Locate the cell with the specified text and output its [x, y] center coordinate. 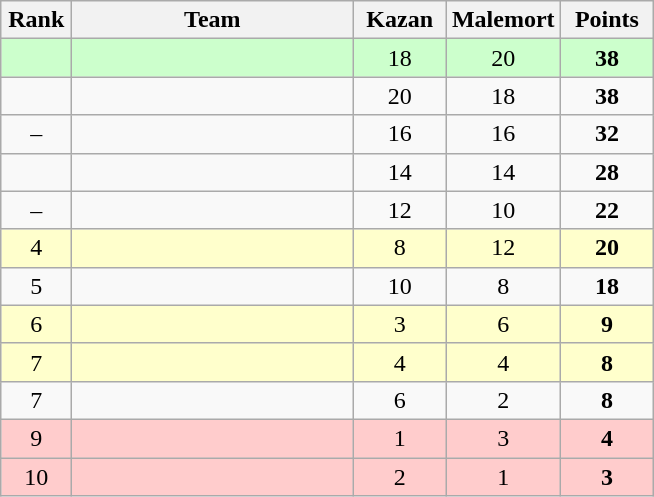
Team [212, 20]
22 [607, 210]
Points [607, 20]
28 [607, 172]
5 [36, 286]
Rank [36, 20]
Malemort [503, 20]
Kazan [400, 20]
32 [607, 134]
